Find where the given text appears and provide that cell's center as (x, y) coordinate. 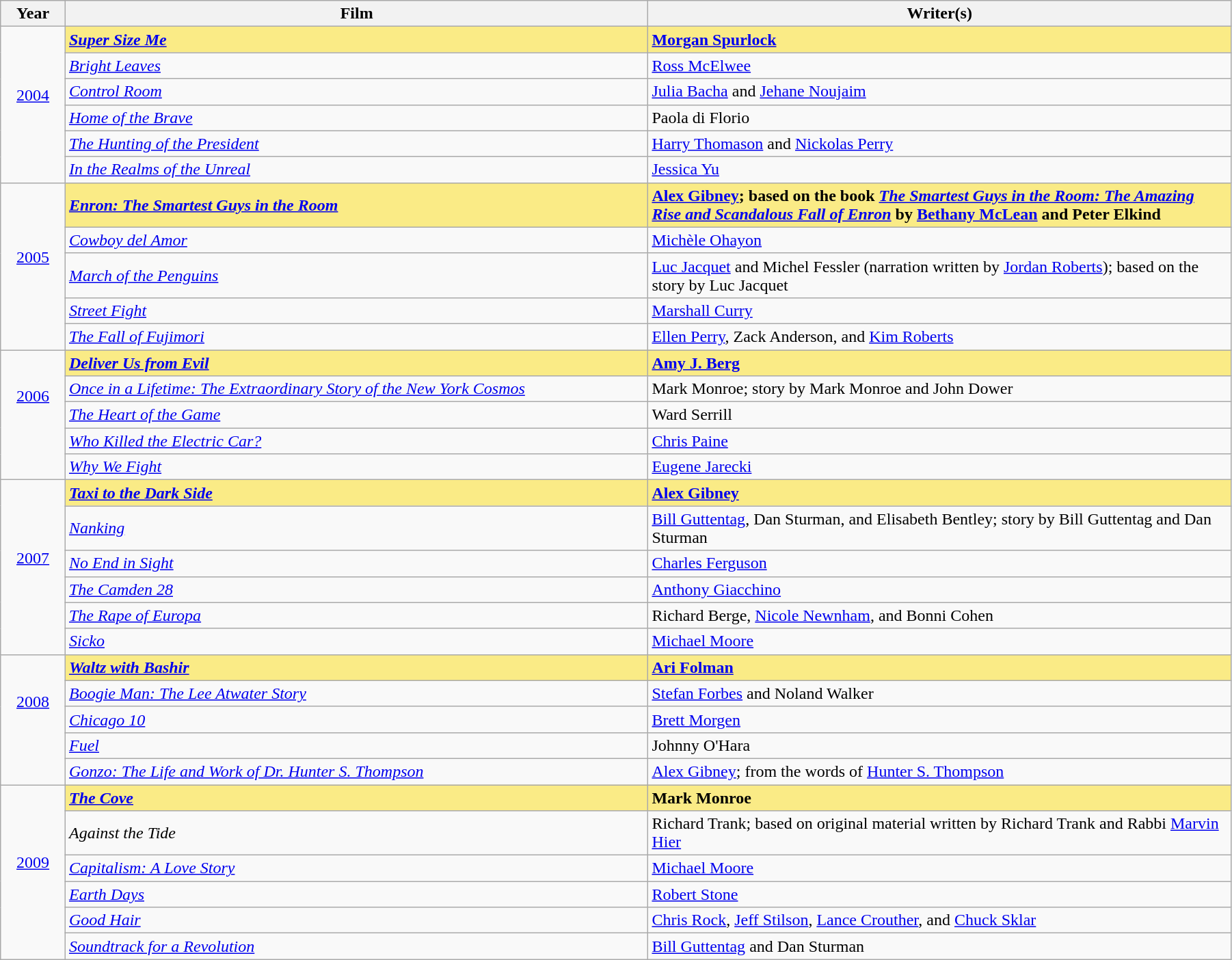
Richard Trank; based on original material written by Richard Trank and Rabbi Marvin Hier (939, 833)
Cowboy del Amor (356, 240)
Gonzo: The Life and Work of Dr. Hunter S. Thompson (356, 771)
Super Size Me (356, 40)
The Camden 28 (356, 589)
Anthony Giacchino (939, 589)
Fuel (356, 745)
Enron: The Smartest Guys in the Room (356, 205)
Against the Tide (356, 833)
Writer(s) (939, 14)
Paola di Florio (939, 118)
The Rape of Europa (356, 615)
In the Realms of the Unreal (356, 170)
Home of the Brave (356, 118)
Good Hair (356, 920)
Chris Rock, Jeff Stilson, Lance Crouther, and Chuck Sklar (939, 920)
March of the Penguins (356, 275)
Harry Thomason and Nickolas Perry (939, 144)
Richard Berge, Nicole Newnham, and Bonni Cohen (939, 615)
2005 (33, 266)
2009 (33, 872)
The Cove (356, 798)
Eugene Jarecki (939, 467)
Mark Monroe (939, 798)
Control Room (356, 92)
Ross McElwee (939, 66)
Ari Folman (939, 667)
2006 (33, 415)
Year (33, 14)
Film (356, 14)
2004 (33, 105)
Bill Guttentag and Dan Sturman (939, 946)
Morgan Spurlock (939, 40)
Taxi to the Dark Side (356, 493)
Alex Gibney; from the words of Hunter S. Thompson (939, 771)
Why We Fight (356, 467)
Jessica Yu (939, 170)
Alex Gibney (939, 493)
Nanking (356, 528)
Bright Leaves (356, 66)
Alex Gibney; based on the book The Smartest Guys in the Room: The Amazing Rise and Scandalous Fall of Enron by Bethany McLean and Peter Elkind (939, 205)
Charles Ferguson (939, 563)
2008 (33, 719)
Boogie Man: The Lee Atwater Story (356, 693)
Capitalism: A Love Story (356, 868)
The Fall of Fujimori (356, 336)
The Heart of the Game (356, 415)
Who Killed the Electric Car? (356, 441)
No End in Sight (356, 563)
Julia Bacha and Jehane Noujaim (939, 92)
Stefan Forbes and Noland Walker (939, 693)
Johnny O'Hara (939, 745)
Street Fight (356, 310)
Deliver Us from Evil (356, 363)
Chris Paine (939, 441)
Marshall Curry (939, 310)
Ward Serrill (939, 415)
Luc Jacquet and Michel Fessler (narration written by Jordan Roberts); based on the story by Luc Jacquet (939, 275)
Sicko (356, 641)
Brett Morgen (939, 719)
Earth Days (356, 894)
Once in a Lifetime: The Extraordinary Story of the New York Cosmos (356, 389)
Bill Guttentag, Dan Sturman, and Elisabeth Bentley; story by Bill Guttentag and Dan Sturman (939, 528)
The Hunting of the President (356, 144)
2007 (33, 568)
Soundtrack for a Revolution (356, 946)
Michèle Ohayon (939, 240)
Robert Stone (939, 894)
Mark Monroe; story by Mark Monroe and John Dower (939, 389)
Waltz with Bashir (356, 667)
Amy J. Berg (939, 363)
Chicago 10 (356, 719)
Ellen Perry, Zack Anderson, and Kim Roberts (939, 336)
